Find where the given text appears and provide that cell's center as [X, Y] coordinate. 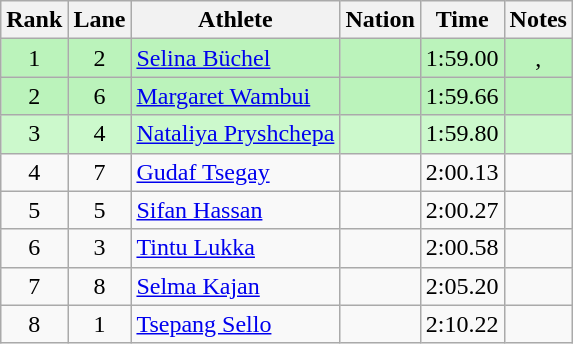
Nataliya Pryshchepa [236, 134]
Gudaf Tsegay [236, 172]
Tsepang Sello [236, 324]
2:00.58 [462, 248]
1:59.00 [462, 58]
2:00.27 [462, 210]
Selina Büchel [236, 58]
2:10.22 [462, 324]
, [538, 58]
Time [462, 20]
Sifan Hassan [236, 210]
Margaret Wambui [236, 96]
Nation [380, 20]
Rank [34, 20]
Tintu Lukka [236, 248]
1:59.80 [462, 134]
Lane [100, 20]
Notes [538, 20]
2:05.20 [462, 286]
2:00.13 [462, 172]
1:59.66 [462, 96]
Selma Kajan [236, 286]
Athlete [236, 20]
